Output the [x, y] coordinate of the center of the cell containing the given text.  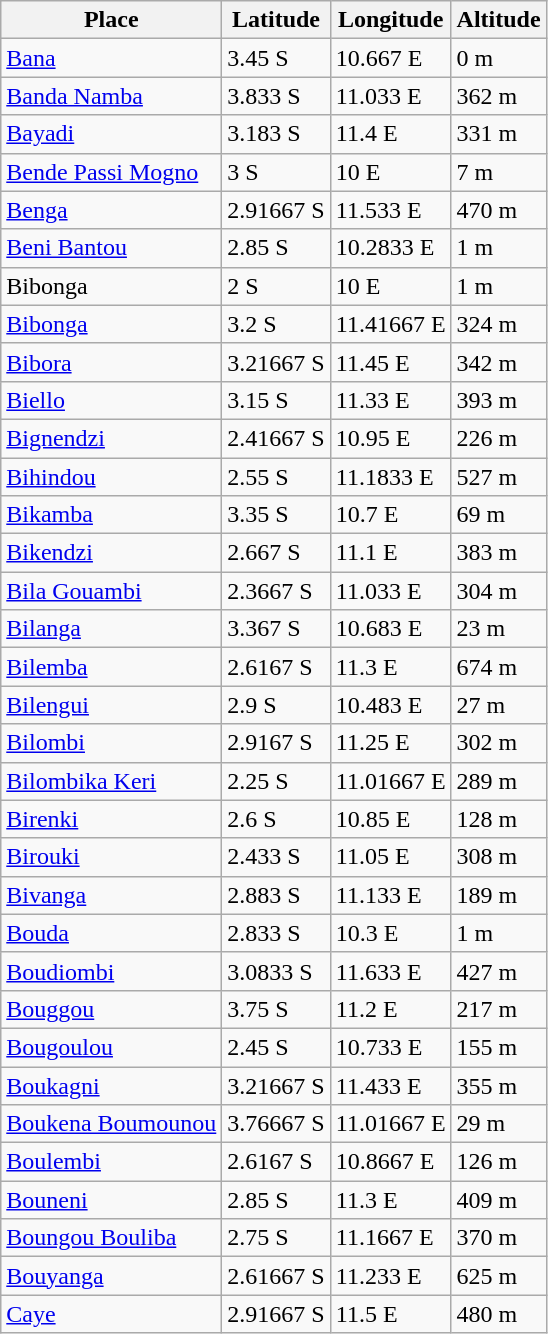
427 m [498, 971]
27 m [498, 705]
10.483 E [390, 705]
3.183 S [276, 134]
331 m [498, 134]
2.41667 S [276, 438]
10.85 E [390, 819]
Bivanga [112, 895]
226 m [498, 438]
2.9 S [276, 705]
409 m [498, 1200]
Banda Namba [112, 96]
2.9167 S [276, 743]
11.1667 E [390, 1238]
Latitude [276, 20]
355 m [498, 1085]
2.61667 S [276, 1276]
Bilemba [112, 667]
308 m [498, 857]
Bikendzi [112, 553]
11.5 E [390, 1314]
11.05 E [390, 857]
Bilombika Keri [112, 781]
11.2 E [390, 1009]
Place [112, 20]
3.45 S [276, 58]
11.45 E [390, 362]
126 m [498, 1162]
Beni Bantou [112, 248]
7 m [498, 172]
10.2833 E [390, 248]
Bayadi [112, 134]
2.3667 S [276, 591]
11.533 E [390, 210]
625 m [498, 1276]
480 m [498, 1314]
2.55 S [276, 477]
Bilanga [112, 629]
2.883 S [276, 895]
2.75 S [276, 1238]
11.1833 E [390, 477]
289 m [498, 781]
2 S [276, 286]
155 m [498, 1047]
Bikamba [112, 515]
Boungou Bouliba [112, 1238]
2.833 S [276, 933]
189 m [498, 895]
3.367 S [276, 629]
Birouki [112, 857]
29 m [498, 1124]
2.25 S [276, 781]
10.733 E [390, 1047]
3.0833 S [276, 971]
304 m [498, 591]
23 m [498, 629]
217 m [498, 1009]
0 m [498, 58]
674 m [498, 667]
Boulembi [112, 1162]
3.2 S [276, 324]
11.433 E [390, 1085]
Longitude [390, 20]
Birenki [112, 819]
11.1 E [390, 553]
302 m [498, 743]
Altitude [498, 20]
Boudiombi [112, 971]
3.76667 S [276, 1124]
Bilombi [112, 743]
Bouyanga [112, 1276]
Bila Gouambi [112, 591]
11.133 E [390, 895]
10.95 E [390, 438]
Biello [112, 400]
Bihindou [112, 477]
11.4 E [390, 134]
2.45 S [276, 1047]
362 m [498, 96]
Bana [112, 58]
3 S [276, 172]
10.683 E [390, 629]
2.6 S [276, 819]
3.75 S [276, 1009]
342 m [498, 362]
10.7 E [390, 515]
Boukena Boumounou [112, 1124]
Benga [112, 210]
10.8667 E [390, 1162]
128 m [498, 819]
11.633 E [390, 971]
393 m [498, 400]
470 m [498, 210]
3.833 S [276, 96]
3.35 S [276, 515]
Bouggou [112, 1009]
324 m [498, 324]
2.433 S [276, 857]
Bignendzi [112, 438]
Boukagni [112, 1085]
Caye [112, 1314]
10.667 E [390, 58]
Bouda [112, 933]
11.25 E [390, 743]
11.33 E [390, 400]
Bouneni [112, 1200]
10.3 E [390, 933]
Bilengui [112, 705]
Bibora [112, 362]
527 m [498, 477]
69 m [498, 515]
383 m [498, 553]
11.41667 E [390, 324]
Bougoulou [112, 1047]
2.667 S [276, 553]
Bende Passi Mogno [112, 172]
370 m [498, 1238]
11.233 E [390, 1276]
3.15 S [276, 400]
